Return (x, y) of the center of cell containing provided text 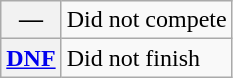
— (31, 20)
Did not finish (146, 58)
Did not compete (146, 20)
DNF (31, 58)
